Return [x, y] of the center of cell containing provided text 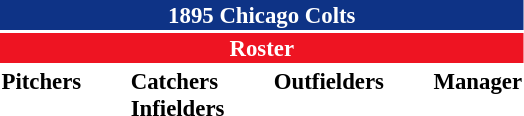
1895 Chicago Colts [262, 15]
Roster [262, 48]
